Output the [x, y] coordinate of the center of the cell containing the given text.  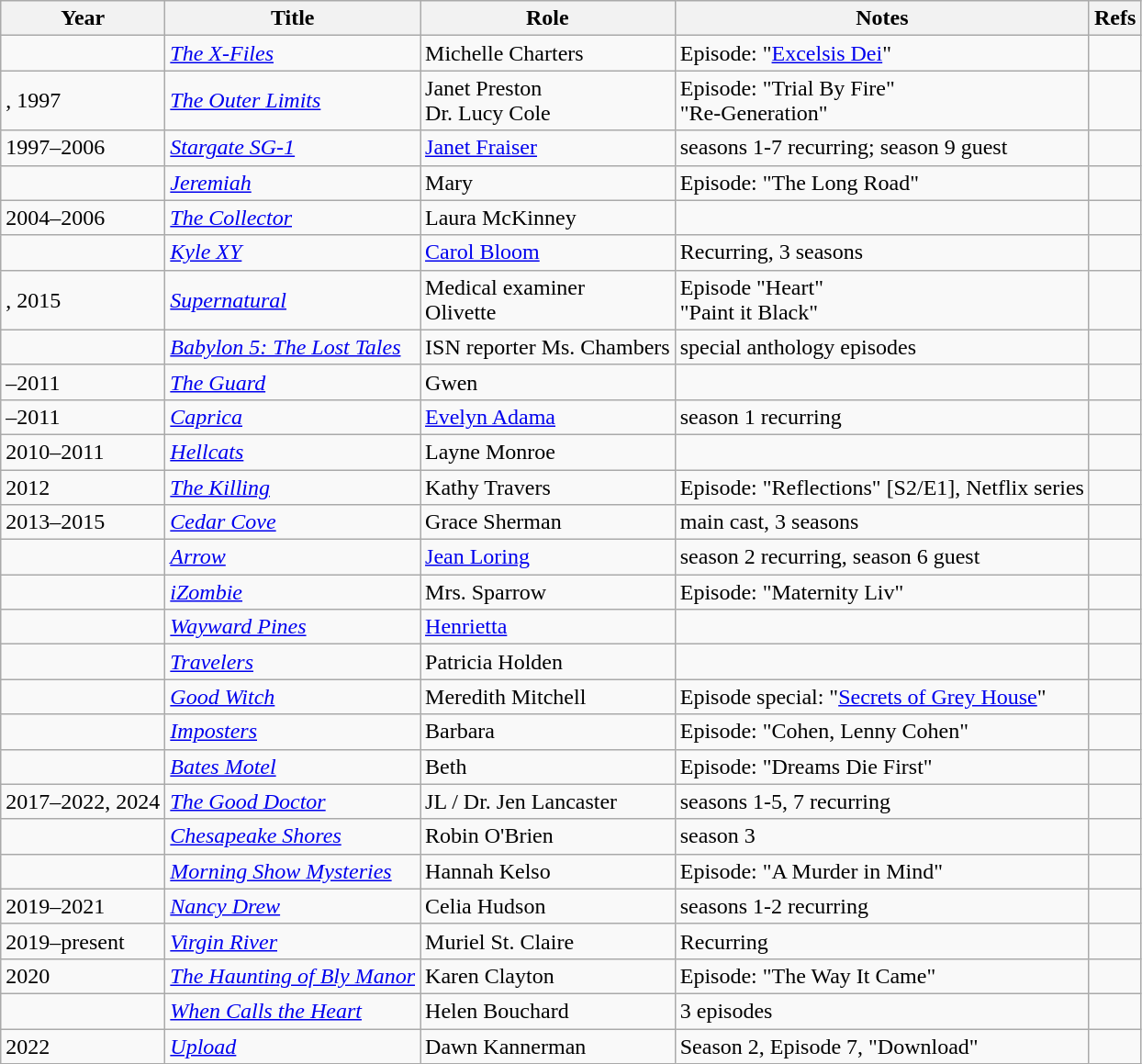
The Guard [293, 382]
Jean Loring [548, 557]
2010–2011 [83, 452]
Recurring, 3 seasons [881, 252]
Kathy Travers [548, 487]
Muriel St. Claire [548, 941]
Bates Motel [293, 767]
Episode: "The Way It Came" [881, 976]
seasons 1-2 recurring [881, 906]
Karen Clayton [548, 976]
special anthology episodes [881, 347]
The X-Files [293, 53]
The Haunting of Bly Manor [293, 976]
Carol Bloom [548, 252]
Refs [1114, 18]
Michelle Charters [548, 53]
Patricia Holden [548, 662]
Imposters [293, 732]
The Killing [293, 487]
, 1997 [83, 101]
Title [293, 18]
Hellcats [293, 452]
Robin O'Brien [548, 836]
Jeremiah [293, 183]
Layne Monroe [548, 452]
3 episodes [881, 1011]
Year [83, 18]
Nancy Drew [293, 906]
Episode: "Dreams Die First" [881, 767]
The Good Doctor [293, 801]
Episode: "The Long Road" [881, 183]
seasons 1-7 recurring; season 9 guest [881, 148]
Dawn Kannerman [548, 1046]
Kyle XY [293, 252]
Cedar Cove [293, 522]
season 2 recurring, season 6 guest [881, 557]
Barbara [548, 732]
Wayward Pines [293, 627]
The Outer Limits [293, 101]
Beth [548, 767]
Chesapeake Shores [293, 836]
Good Witch [293, 697]
Season 2, Episode 7, "Download" [881, 1046]
Evelyn Adama [548, 417]
Travelers [293, 662]
Grace Sherman [548, 522]
Laura McKinney [548, 218]
ISN reporter Ms. Chambers [548, 347]
Episode: "Maternity Liv" [881, 592]
2013–2015 [83, 522]
Episode: "Cohen, Lenny Cohen" [881, 732]
Virgin River [293, 941]
Episode special: "Secrets of Grey House" [881, 697]
Notes [881, 18]
iZombie [293, 592]
Janet Preston Dr. Lucy Cole [548, 101]
main cast, 3 seasons [881, 522]
2019–present [83, 941]
Gwen [548, 382]
Arrow [293, 557]
Janet Fraiser [548, 148]
Caprica [293, 417]
Episode: "Reflections" [S2/E1], Netflix series [881, 487]
Hannah Kelso [548, 871]
Episode: "A Murder in Mind" [881, 871]
Henrietta [548, 627]
, 2015 [83, 299]
The Collector [293, 218]
Babylon 5: The Lost Tales [293, 347]
Medical examiner Olivette [548, 299]
Episode: "Trial By Fire" "Re-Generation" [881, 101]
season 1 recurring [881, 417]
Celia Hudson [548, 906]
season 3 [881, 836]
Stargate SG-1 [293, 148]
Upload [293, 1046]
1997–2006 [83, 148]
seasons 1-5, 7 recurring [881, 801]
2012 [83, 487]
Morning Show Mysteries [293, 871]
2017–2022, 2024 [83, 801]
Mary [548, 183]
Mrs. Sparrow [548, 592]
Helen Bouchard [548, 1011]
Episode: "Excelsis Dei" [881, 53]
2020 [83, 976]
2019–2021 [83, 906]
Episode "Heart" "Paint it Black" [881, 299]
JL / Dr. Jen Lancaster [548, 801]
2022 [83, 1046]
Supernatural [293, 299]
Meredith Mitchell [548, 697]
Recurring [881, 941]
2004–2006 [83, 218]
When Calls the Heart [293, 1011]
Role [548, 18]
